Find where the given text appears and provide that cell's center as (x, y) coordinate. 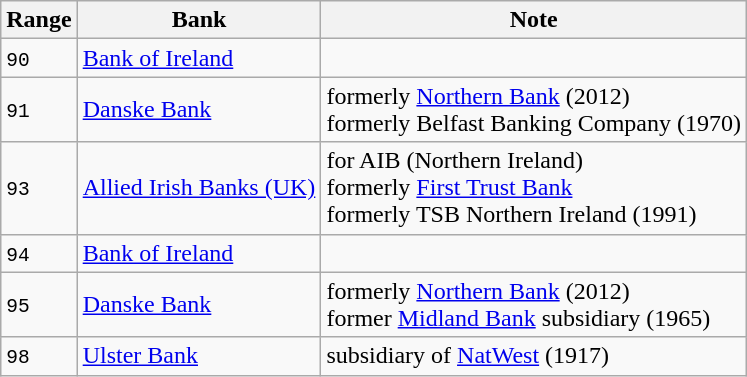
Note (534, 20)
formerly Northern Bank (2012)formerly Belfast Banking Company (1970) (534, 110)
Ulster Bank (199, 356)
91 (39, 110)
Bank (199, 20)
95 (39, 304)
94 (39, 253)
formerly Northern Bank (2012) former Midland Bank subsidiary (1965) (534, 304)
Allied Irish Banks (UK) (199, 188)
98 (39, 356)
90 (39, 58)
93 (39, 188)
subsidiary of NatWest (1917) (534, 356)
Range (39, 20)
for AIB (Northern Ireland) formerly First Trust Bank formerly TSB Northern Ireland (1991) (534, 188)
